Search for the cell housing the specified text and yield its [x, y] center coordinate. 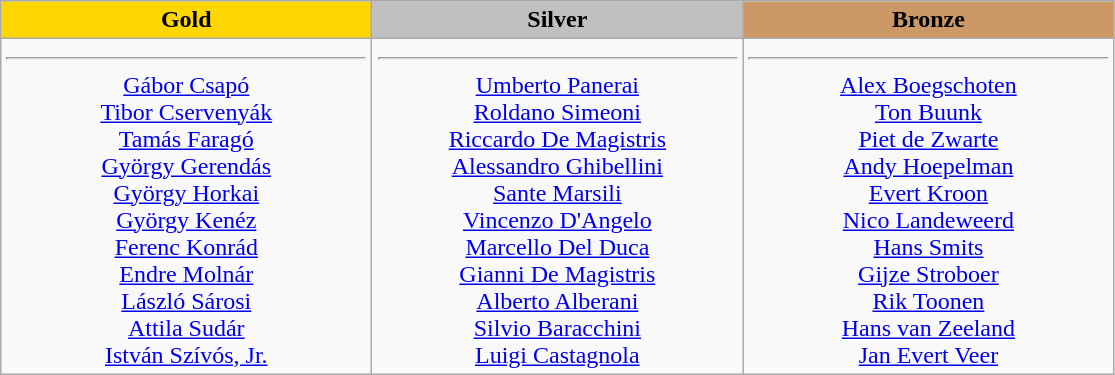
Gábor CsapóTibor CservenyákTamás FaragóGyörgy GerendásGyörgy HorkaiGyörgy KenézFerenc KonrádEndre MolnárLászló SárosiAttila SudárIstván Szívós, Jr. [186, 206]
Silver [558, 20]
Bronze [928, 20]
Alex BoegschotenTon BuunkPiet de ZwarteAndy HoepelmanEvert KroonNico LandeweerdHans SmitsGijze StroboerRik ToonenHans van ZeelandJan Evert Veer [928, 206]
Gold [186, 20]
